Locate the cell with the specified text and output its [X, Y] center coordinate. 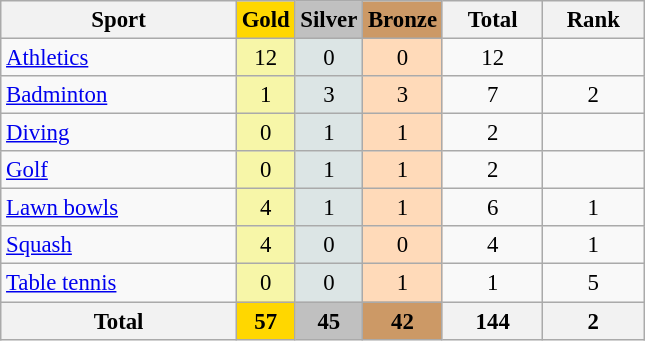
5 [594, 283]
6 [492, 208]
Table tennis [119, 283]
Squash [119, 245]
Bronze [403, 20]
Golf [119, 170]
57 [266, 321]
144 [492, 321]
Diving [119, 133]
7 [492, 95]
Sport [119, 20]
Lawn bowls [119, 208]
Silver [329, 20]
Gold [266, 20]
Rank [594, 20]
45 [329, 321]
42 [403, 321]
Badminton [119, 95]
Athletics [119, 58]
